Extract the [x, y] coordinate from the center of the cell holding the provided text.  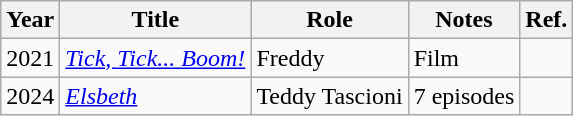
Freddy [330, 58]
2021 [30, 58]
Elsbeth [156, 96]
Title [156, 20]
Tick, Tick... Boom! [156, 58]
7 episodes [464, 96]
Year [30, 20]
Teddy Tascioni [330, 96]
Ref. [546, 20]
Film [464, 58]
2024 [30, 96]
Notes [464, 20]
Role [330, 20]
